Pinpoint the cell where the given text exists, returning its [x, y] midpoint coordinate. 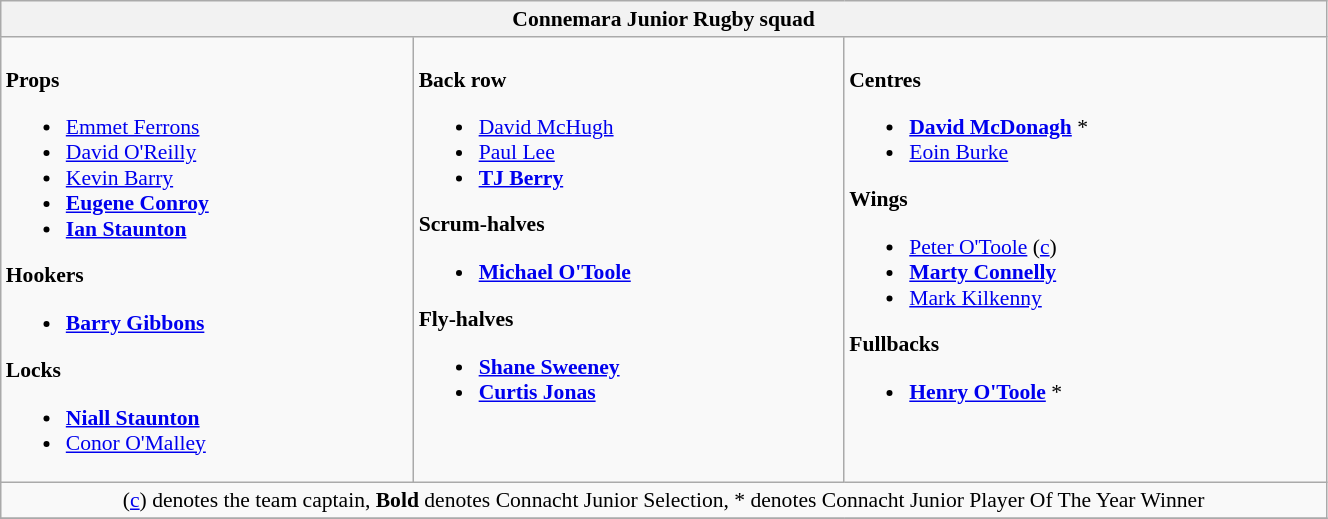
Back row David McHugh Paul Lee TJ BerryScrum-halves Michael O'TooleFly-halves Shane Sweeney Curtis Jonas [630, 260]
Centres David McDonagh * Eoin BurkeWings Peter O'Toole (c) Marty Connelly Mark KilkennyFullbacks Henry O'Toole * [1085, 260]
(c) denotes the team captain, Bold denotes Connacht Junior Selection, * denotes Connacht Junior Player Of The Year Winner [664, 500]
Connemara Junior Rugby squad [664, 19]
Props Emmet Ferrons David O'Reilly Kevin Barry Eugene Conroy Ian StauntonHookers Barry GibbonsLocks Niall Staunton Conor O'Malley [208, 260]
